Provide the [X, Y] coordinate of the cell's center where the given text is located.  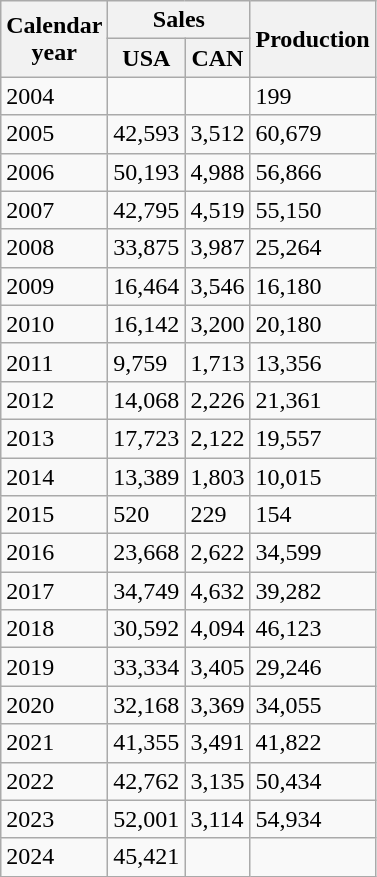
4,519 [218, 210]
33,875 [146, 248]
3,987 [218, 248]
21,361 [312, 400]
1,803 [218, 477]
229 [218, 515]
2,622 [218, 553]
154 [312, 515]
9,759 [146, 362]
Production [312, 39]
3,135 [218, 781]
2008 [54, 248]
23,668 [146, 553]
32,168 [146, 705]
3,491 [218, 743]
30,592 [146, 629]
Calendaryear [54, 39]
2024 [54, 857]
56,866 [312, 172]
50,434 [312, 781]
3,114 [218, 819]
3,405 [218, 667]
2016 [54, 553]
3,512 [218, 134]
19,557 [312, 438]
16,464 [146, 286]
199 [312, 96]
33,334 [146, 667]
34,599 [312, 553]
39,282 [312, 591]
2,122 [218, 438]
16,180 [312, 286]
2020 [54, 705]
13,389 [146, 477]
2015 [54, 515]
3,200 [218, 324]
55,150 [312, 210]
2,226 [218, 400]
2009 [54, 286]
46,123 [312, 629]
29,246 [312, 667]
2019 [54, 667]
2022 [54, 781]
52,001 [146, 819]
14,068 [146, 400]
20,180 [312, 324]
42,593 [146, 134]
54,934 [312, 819]
2014 [54, 477]
2007 [54, 210]
41,355 [146, 743]
CAN [218, 58]
2018 [54, 629]
34,749 [146, 591]
13,356 [312, 362]
2012 [54, 400]
2004 [54, 96]
4,094 [218, 629]
2006 [54, 172]
2017 [54, 591]
1,713 [218, 362]
2010 [54, 324]
2013 [54, 438]
520 [146, 515]
16,142 [146, 324]
42,795 [146, 210]
4,632 [218, 591]
34,055 [312, 705]
3,369 [218, 705]
2023 [54, 819]
60,679 [312, 134]
2005 [54, 134]
2021 [54, 743]
Sales [179, 20]
USA [146, 58]
3,546 [218, 286]
25,264 [312, 248]
10,015 [312, 477]
2011 [54, 362]
42,762 [146, 781]
45,421 [146, 857]
41,822 [312, 743]
17,723 [146, 438]
4,988 [218, 172]
50,193 [146, 172]
